Return the (x, y) coordinate for the center point of the cell that contains the specified text.  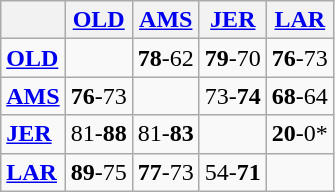
79-70 (232, 58)
77-73 (166, 172)
81-83 (166, 134)
89-75 (98, 172)
20-0* (300, 134)
68-64 (300, 96)
78-62 (166, 58)
54-71 (232, 172)
81-88 (98, 134)
73-74 (232, 96)
